From the cell containing the given text, extract its center point as (x, y) coordinate. 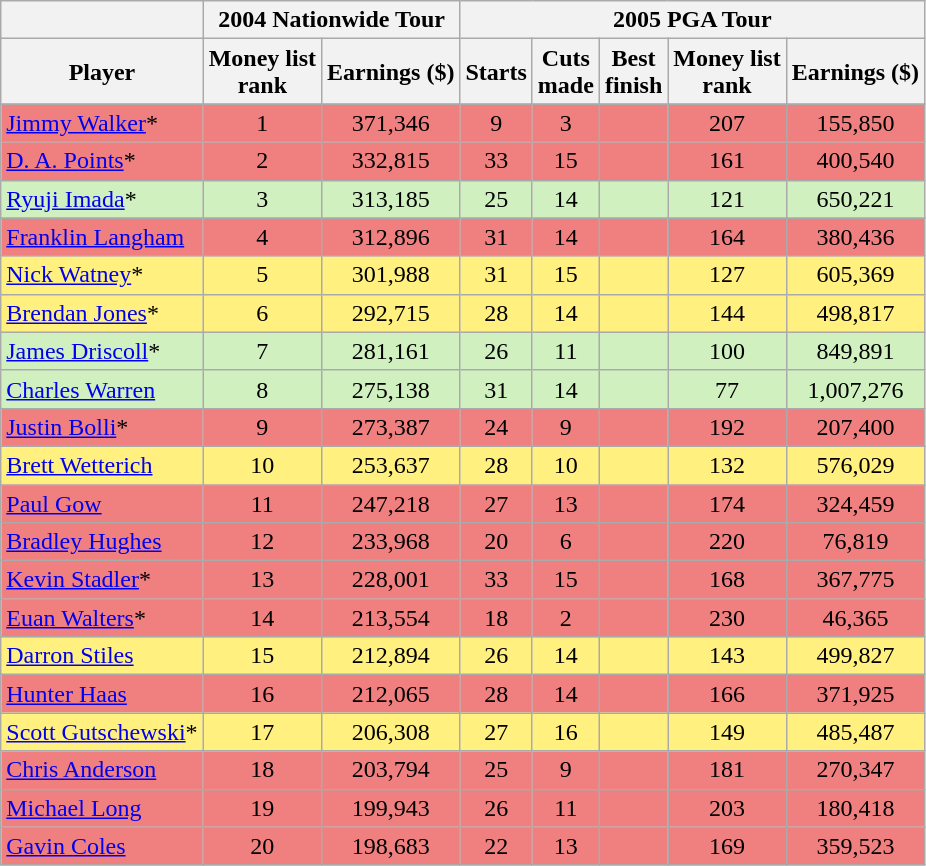
371,925 (855, 694)
77 (727, 389)
143 (727, 656)
Chris Anderson (102, 770)
332,815 (391, 161)
Euan Walters* (102, 618)
498,817 (855, 313)
192 (727, 427)
24 (496, 427)
485,487 (855, 732)
312,896 (391, 237)
161 (727, 161)
220 (727, 542)
8 (262, 389)
198,683 (391, 846)
203,794 (391, 770)
76,819 (855, 542)
1,007,276 (855, 389)
Franklin Langham (102, 237)
203 (727, 808)
605,369 (855, 275)
Bestfinish (633, 72)
180,418 (855, 808)
576,029 (855, 465)
199,943 (391, 808)
1 (262, 123)
253,637 (391, 465)
19 (262, 808)
275,138 (391, 389)
400,540 (855, 161)
Jimmy Walker* (102, 123)
Brendan Jones* (102, 313)
132 (727, 465)
Player (102, 72)
121 (727, 199)
2004 Nationwide Tour (332, 20)
Justin Bolli* (102, 427)
499,827 (855, 656)
233,968 (391, 542)
155,850 (855, 123)
313,185 (391, 199)
371,346 (391, 123)
144 (727, 313)
650,221 (855, 199)
324,459 (855, 503)
212,065 (391, 694)
Gavin Coles (102, 846)
46,365 (855, 618)
149 (727, 732)
164 (727, 237)
12 (262, 542)
292,715 (391, 313)
270,347 (855, 770)
281,161 (391, 351)
D. A. Points* (102, 161)
230 (727, 618)
Kevin Stadler* (102, 580)
Cutsmade (566, 72)
247,218 (391, 503)
Paul Gow (102, 503)
169 (727, 846)
4 (262, 237)
Scott Gutschewski* (102, 732)
207 (727, 123)
849,891 (855, 351)
Starts (496, 72)
Michael Long (102, 808)
22 (496, 846)
213,554 (391, 618)
James Driscoll* (102, 351)
207,400 (855, 427)
Brett Wetterich (102, 465)
5 (262, 275)
380,436 (855, 237)
228,001 (391, 580)
7 (262, 351)
181 (727, 770)
2005 PGA Tour (692, 20)
301,988 (391, 275)
273,387 (391, 427)
100 (727, 351)
367,775 (855, 580)
212,894 (391, 656)
Bradley Hughes (102, 542)
359,523 (855, 846)
206,308 (391, 732)
174 (727, 503)
17 (262, 732)
Darron Stiles (102, 656)
166 (727, 694)
Nick Watney* (102, 275)
Ryuji Imada* (102, 199)
168 (727, 580)
127 (727, 275)
Charles Warren (102, 389)
Hunter Haas (102, 694)
